Find where the given text appears and provide that cell's center as [X, Y] coordinate. 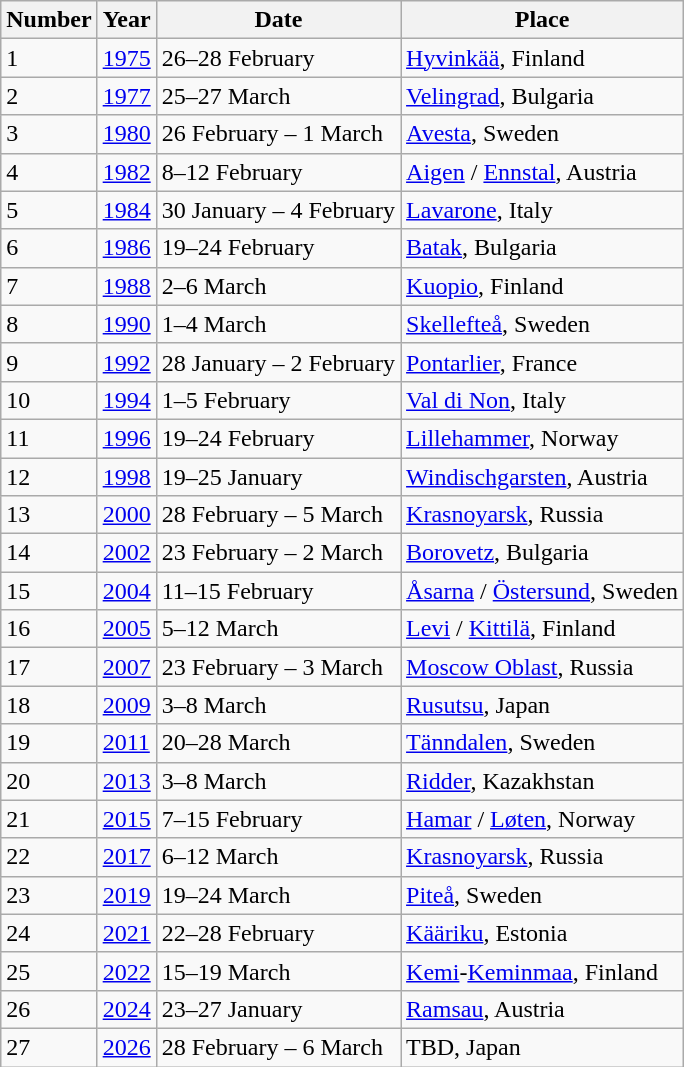
8 [49, 324]
Kemi-Keminmaa, Finland [542, 971]
13 [49, 515]
1–5 February [278, 400]
22 [49, 857]
1986 [126, 248]
Tänndalen, Sweden [542, 743]
Lavarone, Italy [542, 210]
5 [49, 210]
1998 [126, 477]
Pontarlier, France [542, 362]
15–19 March [278, 971]
Velingrad, Bulgaria [542, 96]
5–12 March [278, 629]
25–27 March [278, 96]
28 January – 2 February [278, 362]
1 [49, 58]
2013 [126, 781]
8–12 February [278, 172]
26 [49, 1009]
18 [49, 705]
Skellefteå, Sweden [542, 324]
3 [49, 134]
7 [49, 286]
TBD, Japan [542, 1047]
2021 [126, 933]
Aigen / Ennstal, Austria [542, 172]
23 February – 3 March [278, 667]
1992 [126, 362]
15 [49, 591]
Hyvinkää, Finland [542, 58]
24 [49, 933]
21 [49, 819]
Lillehammer, Norway [542, 438]
Rusutsu, Japan [542, 705]
11–15 February [278, 591]
Ridder, Kazakhstan [542, 781]
2022 [126, 971]
2004 [126, 591]
7–15 February [278, 819]
19 [49, 743]
Avesta, Sweden [542, 134]
Windischgarsten, Austria [542, 477]
6 [49, 248]
Ramsau, Austria [542, 1009]
Kääriku, Estonia [542, 933]
22–28 February [278, 933]
1988 [126, 286]
2009 [126, 705]
1977 [126, 96]
2 [49, 96]
1980 [126, 134]
19–24 March [278, 895]
1990 [126, 324]
12 [49, 477]
2011 [126, 743]
23 February – 2 March [278, 553]
26–28 February [278, 58]
20–28 March [278, 743]
2026 [126, 1047]
1994 [126, 400]
28 February – 6 March [278, 1047]
2007 [126, 667]
Moscow Oblast, Russia [542, 667]
Place [542, 20]
16 [49, 629]
27 [49, 1047]
14 [49, 553]
10 [49, 400]
1996 [126, 438]
4 [49, 172]
20 [49, 781]
Borovetz, Bulgaria [542, 553]
28 February – 5 March [278, 515]
11 [49, 438]
17 [49, 667]
Hamar / Løten, Norway [542, 819]
Number [49, 20]
Piteå, Sweden [542, 895]
Batak, Bulgaria [542, 248]
Val di Non, Italy [542, 400]
2015 [126, 819]
2017 [126, 857]
Kuopio, Finland [542, 286]
2024 [126, 1009]
25 [49, 971]
23–27 January [278, 1009]
26 February – 1 March [278, 134]
2005 [126, 629]
2002 [126, 553]
6–12 March [278, 857]
23 [49, 895]
9 [49, 362]
Year [126, 20]
Åsarna / Östersund, Sweden [542, 591]
Levi / Kittilä, Finland [542, 629]
30 January – 4 February [278, 210]
1–4 March [278, 324]
19–25 January [278, 477]
1975 [126, 58]
2–6 March [278, 286]
2000 [126, 515]
Date [278, 20]
2019 [126, 895]
1982 [126, 172]
1984 [126, 210]
